Search for the cell housing the specified text and yield its [X, Y] center coordinate. 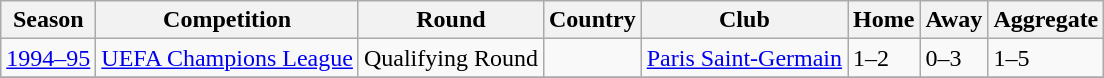
Qualifying Round [450, 58]
Competition [228, 20]
Club [744, 20]
Round [450, 20]
Season [48, 20]
1–5 [1046, 58]
Paris Saint-Germain [744, 58]
Aggregate [1046, 20]
Country [592, 20]
Away [954, 20]
Home [884, 20]
UEFA Champions League [228, 58]
1994–95 [48, 58]
1–2 [884, 58]
0–3 [954, 58]
